Output the [X, Y] coordinate of the center of the cell containing the given text.  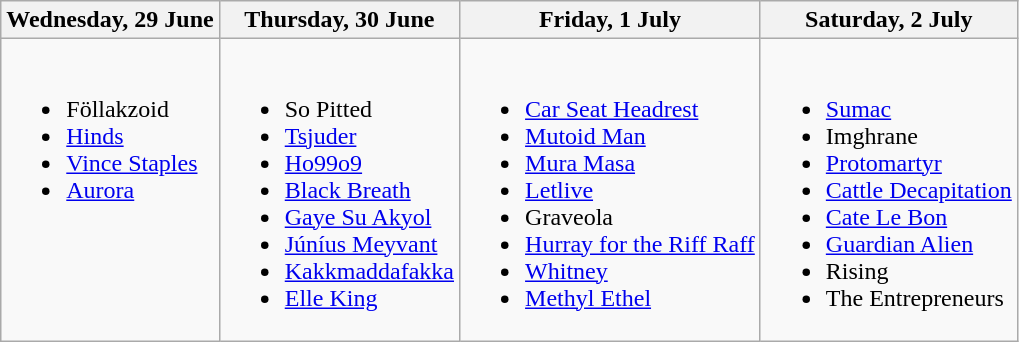
Saturday, 2 July [888, 20]
Thursday, 30 June [339, 20]
Car Seat HeadrestMutoid ManMura MasaLetliveGraveolaHurray for the Riff RaffWhitneyMethyl Ethel [610, 190]
SumacImghraneProtomartyrCattle DecapitationCate Le BonGuardian AlienRisingThe Entrepreneurs [888, 190]
Friday, 1 July [610, 20]
So PittedTsjuderHo99o9Black BreathGaye Su AkyolJúníus MeyvantKakkmaddafakkaElle King [339, 190]
Wednesday, 29 June [110, 20]
FöllakzoidHindsVince StaplesAurora [110, 190]
